Extract the [X, Y] coordinate from the center of the cell holding the provided text.  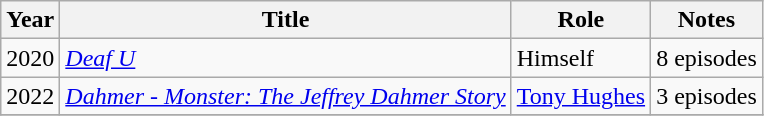
3 episodes [707, 96]
Role [580, 20]
Title [286, 20]
Tony Hughes [580, 96]
8 episodes [707, 58]
Deaf U [286, 58]
Dahmer - Monster: The Jeffrey Dahmer Story [286, 96]
Year [30, 20]
Notes [707, 20]
Himself [580, 58]
2020 [30, 58]
2022 [30, 96]
